Capture the cell that displays the provided text and extract its (x, y) central coordinate. 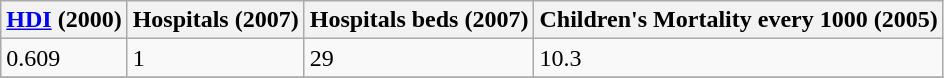
10.3 (738, 58)
1 (216, 58)
29 (419, 58)
Children's Mortality every 1000 (2005) (738, 20)
0.609 (64, 58)
Hospitals beds (2007) (419, 20)
Hospitals (2007) (216, 20)
HDI (2000) (64, 20)
